Scan for the cell matching the given text and deliver its (X, Y) coordinate at center. 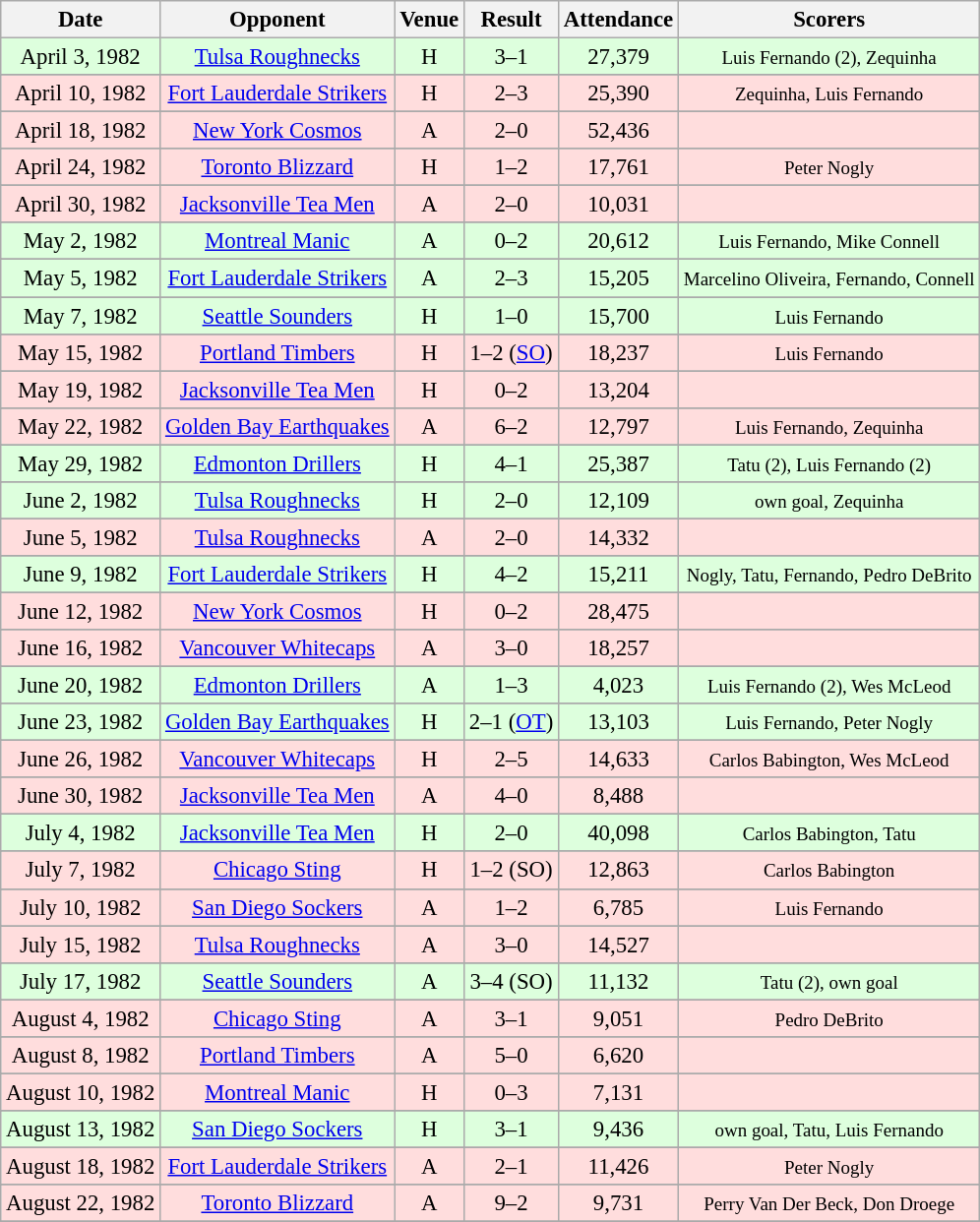
Luis Fernando, Peter Nogly (828, 722)
Tatu (2), Luis Fernando (2) (828, 463)
June 23, 1982 (81, 722)
17,761 (619, 167)
June 26, 1982 (81, 760)
August 10, 1982 (81, 1092)
April 3, 1982 (81, 57)
25,390 (619, 93)
4,023 (619, 686)
Carlos Babington, Wes McLeod (828, 760)
13,204 (619, 390)
Attendance (619, 20)
June 12, 1982 (81, 611)
Luis Fernando, Zequinha (828, 426)
1–3 (511, 686)
May 22, 1982 (81, 426)
2–1 (511, 1166)
15,700 (619, 316)
Venue (429, 20)
11,426 (619, 1166)
14,332 (619, 537)
7,131 (619, 1092)
9–2 (511, 1203)
1–0 (511, 316)
August 8, 1982 (81, 1056)
June 2, 1982 (81, 501)
Luis Fernando, Mike Connell (828, 241)
15,211 (619, 575)
14,527 (619, 945)
12,109 (619, 501)
May 2, 1982 (81, 241)
June 5, 1982 (81, 537)
July 15, 1982 (81, 945)
9,436 (619, 1130)
Zequinha, Luis Fernando (828, 93)
13,103 (619, 722)
Perry Van Der Beck, Don Droege (828, 1203)
4–2 (511, 575)
20,612 (619, 241)
June 9, 1982 (81, 575)
August 4, 1982 (81, 1018)
0–3 (511, 1092)
11,132 (619, 981)
6,785 (619, 907)
Date (81, 20)
25,387 (619, 463)
6–2 (511, 426)
Luis Fernando (2), Zequinha (828, 57)
14,633 (619, 760)
52,436 (619, 131)
18,257 (619, 648)
own goal, Tatu, Luis Fernando (828, 1130)
Result (511, 20)
Opponent (277, 20)
April 30, 1982 (81, 205)
10,031 (619, 205)
May 7, 1982 (81, 316)
August 22, 1982 (81, 1203)
July 10, 1982 (81, 907)
2–5 (511, 760)
40,098 (619, 833)
3–4 (SO) (511, 981)
July 17, 1982 (81, 981)
15,205 (619, 278)
August 13, 1982 (81, 1130)
Luis Fernando (2), Wes McLeod (828, 686)
June 16, 1982 (81, 648)
April 18, 1982 (81, 131)
own goal, Zequinha (828, 501)
4–1 (511, 463)
April 24, 1982 (81, 167)
May 15, 1982 (81, 352)
27,379 (619, 57)
9,731 (619, 1203)
May 29, 1982 (81, 463)
9,051 (619, 1018)
2–1 (OT) (511, 722)
June 30, 1982 (81, 796)
August 18, 1982 (81, 1166)
April 10, 1982 (81, 93)
6,620 (619, 1056)
28,475 (619, 611)
8,488 (619, 796)
Scorers (828, 20)
Pedro DeBrito (828, 1018)
5–0 (511, 1056)
Carlos Babington (828, 871)
May 5, 1982 (81, 278)
May 19, 1982 (81, 390)
4–0 (511, 796)
Carlos Babington, Tatu (828, 833)
July 4, 1982 (81, 833)
12,797 (619, 426)
Nogly, Tatu, Fernando, Pedro DeBrito (828, 575)
Marcelino Oliveira, Fernando, Connell (828, 278)
18,237 (619, 352)
July 7, 1982 (81, 871)
12,863 (619, 871)
June 20, 1982 (81, 686)
Tatu (2), own goal (828, 981)
